From the cell containing the given text, extract its center point as (X, Y) coordinate. 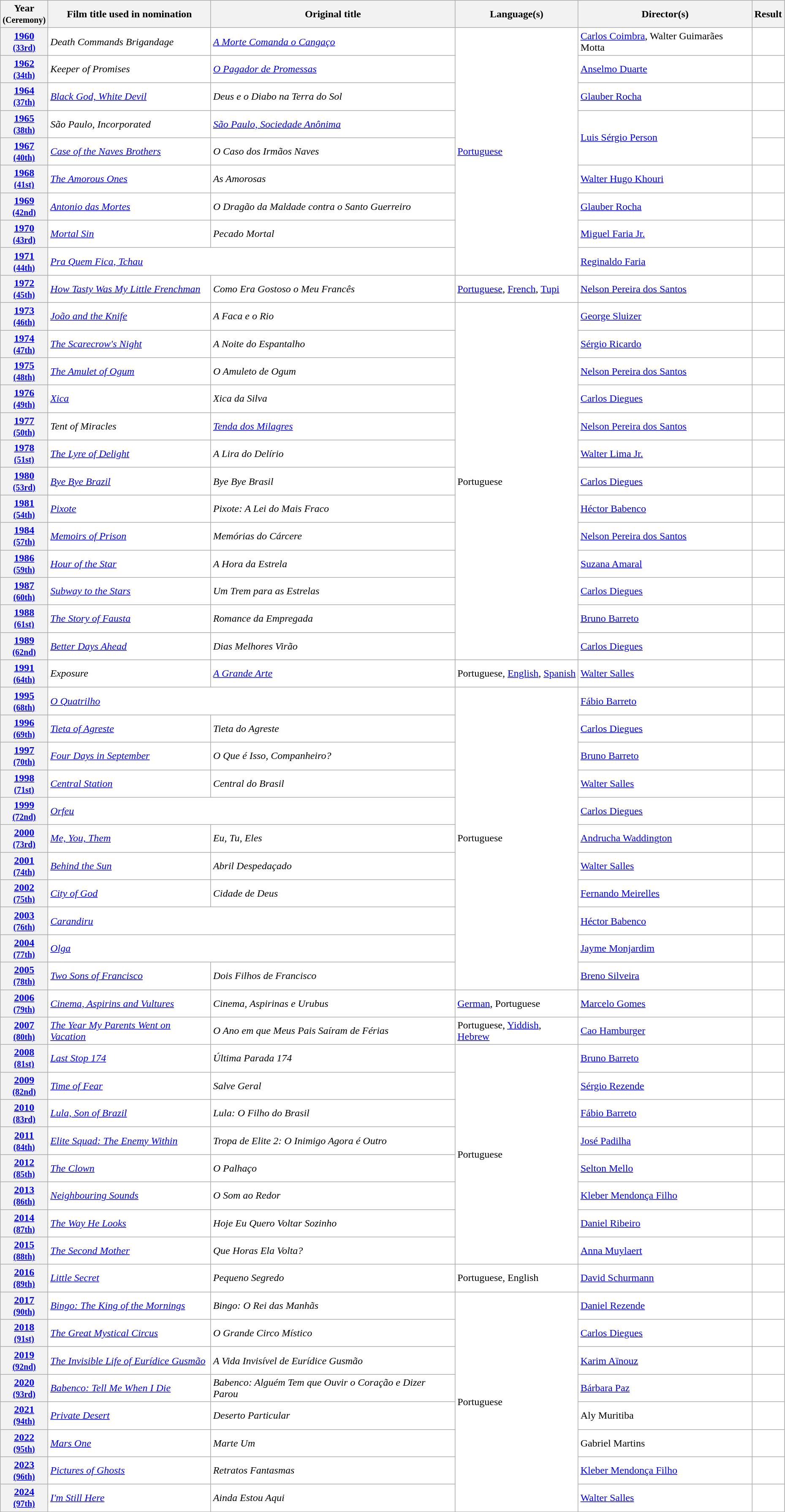
Babenco: Tell Me When I Die (130, 1388)
Xica (130, 399)
Anna Muylaert (665, 1251)
Que Horas Ela Volta? (333, 1251)
Pixote (130, 509)
Central Station (130, 783)
Suzana Amaral (665, 563)
Tieta do Agreste (333, 728)
Cao Hamburger (665, 1031)
Dias Melhores Virão (333, 646)
2011(84th) (24, 1140)
São Paulo, Incorporated (130, 124)
Orfeu (252, 811)
Keeper of Promises (130, 69)
1997(70th) (24, 756)
Pixote: A Lei do Mais Fraco (333, 509)
The Scarecrow's Night (130, 344)
Pecado Mortal (333, 234)
Babenco: Alguém Tem que Ouvir o Coração e Dizer Parou (333, 1388)
1973(46th) (24, 316)
Como Era Gostoso o Meu Francês (333, 289)
2019(92nd) (24, 1361)
Case of the Naves Brothers (130, 151)
1976(49th) (24, 399)
2007(80th) (24, 1031)
Tent of Miracles (130, 427)
A Hora da Estrela (333, 563)
1971(44th) (24, 261)
2012(85th) (24, 1168)
Time of Fear (130, 1085)
Eu, Tu, Eles (333, 839)
Lula: O Filho do Brasil (333, 1113)
The Invisible Life of Eurídice Gusmão (130, 1361)
A Lira do Delírio (333, 454)
2005(78th) (24, 976)
1989(62nd) (24, 646)
2015(88th) (24, 1251)
Cidade de Deus (333, 894)
The Great Mystical Circus (130, 1333)
Cinema, Aspirinas e Urubus (333, 1003)
Two Sons of Francisco (130, 976)
Central do Brasil (333, 783)
O Grande Circo Místico (333, 1333)
1965(38th) (24, 124)
City of God (130, 894)
2004(77th) (24, 949)
1984(57th) (24, 536)
2022(95th) (24, 1443)
The Way He Looks (130, 1223)
1960(33rd) (24, 41)
Portuguese, Yiddish, Hebrew (517, 1031)
José Padilha (665, 1140)
2018(91st) (24, 1333)
1987(60th) (24, 591)
1972(45th) (24, 289)
Cinema, Aspirins and Vultures (130, 1003)
Gabriel Martins (665, 1443)
Última Parada 174 (333, 1058)
The Clown (130, 1168)
Carandiru (252, 921)
Hoje Eu Quero Voltar Sozinho (333, 1223)
Result (768, 14)
Daniel Ribeiro (665, 1223)
Memoirs of Prison (130, 536)
Behind the Sun (130, 866)
German, Portuguese (517, 1003)
George Sluizer (665, 316)
Last Stop 174 (130, 1058)
Carlos Coimbra, Walter Guimarães Motta (665, 41)
Bye Bye Brazil (130, 481)
O Amuleto de Ogum (333, 372)
The Year My Parents Went on Vacation (130, 1031)
Bingo: O Rei das Manhãs (333, 1306)
2023(96th) (24, 1471)
1974(47th) (24, 344)
Tieta of Agreste (130, 728)
Me, You, Them (130, 839)
Original title (333, 14)
The Story of Fausta (130, 618)
Um Trem para as Estrelas (333, 591)
Neighbouring Sounds (130, 1195)
2024(97th) (24, 1498)
Deus e o Diabo na Terra do Sol (333, 96)
Better Days Ahead (130, 646)
Lula, Son of Brazil (130, 1113)
Deserto Particular (333, 1416)
Bingo: The King of the Mornings (130, 1306)
Film title used in nomination (130, 14)
The Lyre of Delight (130, 454)
Marte Um (333, 1443)
Walter Hugo Khouri (665, 179)
O Pagador de Promessas (333, 69)
1975(48th) (24, 372)
Aly Muritiba (665, 1416)
Sérgio Rezende (665, 1085)
A Vida Invisível de Eurídice Gusmão (333, 1361)
Romance da Empregada (333, 618)
Dois Filhos de Francisco (333, 976)
2000(73rd) (24, 839)
Portuguese, French, Tupi (517, 289)
A Faca e o Rio (333, 316)
2006(79th) (24, 1003)
Ainda Estou Aqui (333, 1498)
Anselmo Duarte (665, 69)
Jayme Monjardim (665, 949)
1986(59th) (24, 563)
Memórias do Cárcere (333, 536)
Mars One (130, 1443)
2001(74th) (24, 866)
A Noite do Espantalho (333, 344)
O Caso dos Irmãos Naves (333, 151)
Bárbara Paz (665, 1388)
Olga (252, 949)
2010(83rd) (24, 1113)
1995(68th) (24, 701)
The Amulet of Ogum (130, 372)
1962(34th) (24, 69)
Pictures of Ghosts (130, 1471)
2003(76th) (24, 921)
Selton Mello (665, 1168)
Little Secret (130, 1278)
A Morte Comanda o Cangaço (333, 41)
Tenda dos Milagres (333, 427)
David Schurmann (665, 1278)
Breno Silveira (665, 976)
2009(82nd) (24, 1085)
O Dragão da Maldade contra o Santo Guerreiro (333, 206)
Elite Squad: The Enemy Within (130, 1140)
Daniel Rezende (665, 1306)
How Tasty Was My Little Frenchman (130, 289)
2013(86th) (24, 1195)
1998(71st) (24, 783)
Portuguese, English (517, 1278)
O Que é Isso, Companheiro? (333, 756)
O Palhaço (333, 1168)
1988(61st) (24, 618)
1964(37th) (24, 96)
Hour of the Star (130, 563)
1968(41st) (24, 179)
Exposure (130, 673)
O Ano em que Meus Pais Saíram de Férias (333, 1031)
Luis Sérgio Person (665, 138)
2020(93rd) (24, 1388)
1981(54th) (24, 509)
2008(81st) (24, 1058)
Death Commands Brigandage (130, 41)
2016(89th) (24, 1278)
Portuguese, English, Spanish (517, 673)
João and the Knife (130, 316)
1991(64th) (24, 673)
Director(s) (665, 14)
Subway to the Stars (130, 591)
1978(51st) (24, 454)
Four Days in September (130, 756)
1967(40th) (24, 151)
Black God, White Devil (130, 96)
1980(53rd) (24, 481)
Pra Quem Fica, Tchau (252, 261)
As Amorosas (333, 179)
2014(87th) (24, 1223)
Antonio das Mortes (130, 206)
2017(90th) (24, 1306)
Abril Despedaçado (333, 866)
Pequeno Segredo (333, 1278)
2002(75th) (24, 894)
I'm Still Here (130, 1498)
Year(Ceremony) (24, 14)
2021(94th) (24, 1416)
Sérgio Ricardo (665, 344)
Xica da Silva (333, 399)
Karim Aïnouz (665, 1361)
Private Desert (130, 1416)
The Amorous Ones (130, 179)
O Quatrilho (252, 701)
O Som ao Redor (333, 1195)
Miguel Faria Jr. (665, 234)
Language(s) (517, 14)
Salve Geral (333, 1085)
1969(42nd) (24, 206)
São Paulo, Sociedade Anônima (333, 124)
The Second Mother (130, 1251)
Walter Lima Jr. (665, 454)
1999(72nd) (24, 811)
Marcelo Gomes (665, 1003)
Retratos Fantasmas (333, 1471)
Reginaldo Faria (665, 261)
1977(50th) (24, 427)
Tropa de Elite 2: O Inimigo Agora é Outro (333, 1140)
Bye Bye Brasil (333, 481)
Fernando Meirelles (665, 894)
1970(43rd) (24, 234)
1996(69th) (24, 728)
Andrucha Waddington (665, 839)
Mortal Sin (130, 234)
A Grande Arte (333, 673)
